Identify which cell holds the provided text, then report its (x, y) central coordinate. 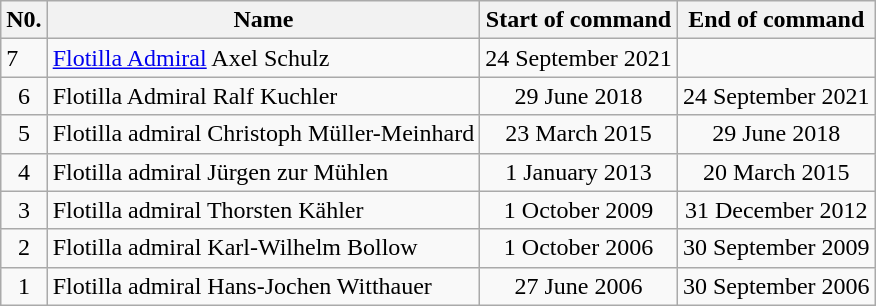
Flotilla admiral Hans-Jochen Witthauer (264, 286)
30 September 2006 (776, 286)
Flotilla admiral Karl-Wilhelm Bollow (264, 248)
N0. (24, 20)
1 (24, 286)
20 March 2015 (776, 172)
6 (24, 96)
Name (264, 20)
3 (24, 210)
1 January 2013 (579, 172)
5 (24, 134)
Flotilla admiral Thorsten Kähler (264, 210)
4 (24, 172)
23 March 2015 (579, 134)
30 September 2009 (776, 248)
2 (24, 248)
1 October 2006 (579, 248)
7 (24, 58)
27 June 2006 (579, 286)
End of command (776, 20)
Flotilla admiral Christoph Müller-Meinhard (264, 134)
Flotilla Admiral Axel Schulz (264, 58)
Flotilla admiral Jürgen zur Mühlen (264, 172)
31 December 2012 (776, 210)
Flotilla Admiral Ralf Kuchler (264, 96)
Start of command (579, 20)
1 October 2009 (579, 210)
